Find where the given text appears and provide that cell's center as [x, y] coordinate. 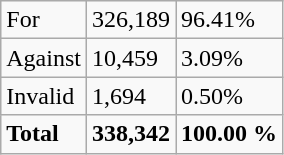
100.00 % [230, 134]
1,694 [130, 96]
96.41% [230, 20]
3.09% [230, 58]
Against [44, 58]
Total [44, 134]
10,459 [130, 58]
0.50% [230, 96]
For [44, 20]
326,189 [130, 20]
338,342 [130, 134]
Invalid [44, 96]
